From the cell containing the given text, extract its center point as [x, y] coordinate. 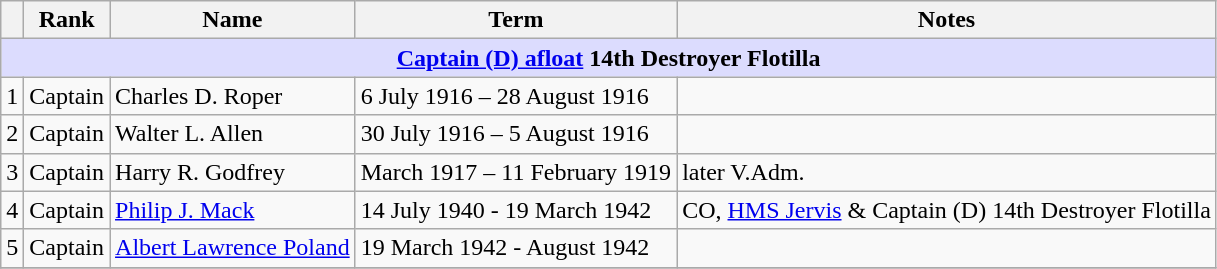
Albert Lawrence Poland [233, 248]
CO, HMS Jervis & Captain (D) 14th Destroyer Flotilla [947, 210]
1 [12, 96]
Harry R. Godfrey [233, 172]
Charles D. Roper [233, 96]
Captain (D) afloat 14th Destroyer Flotilla [609, 58]
2 [12, 134]
Philip J. Mack [233, 210]
30 July 1916 – 5 August 1916 [516, 134]
14 July 1940 - 19 March 1942 [516, 210]
Term [516, 20]
later V.Adm. [947, 172]
Notes [947, 20]
6 July 1916 – 28 August 1916 [516, 96]
Walter L. Allen [233, 134]
3 [12, 172]
4 [12, 210]
5 [12, 248]
Rank [67, 20]
19 March 1942 - August 1942 [516, 248]
Name [233, 20]
March 1917 – 11 February 1919 [516, 172]
